Return the (X, Y) coordinate for the center point of the cell that contains the specified text.  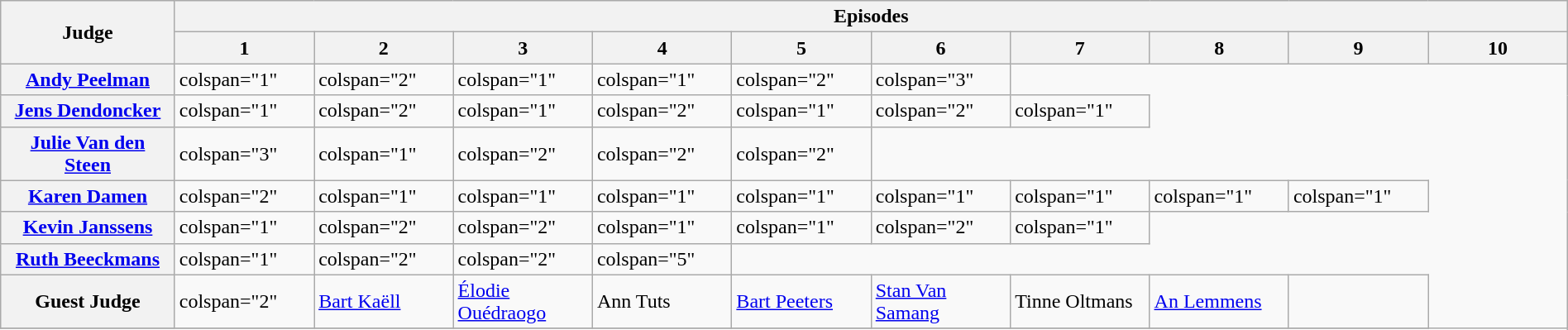
5 (801, 48)
An Lemmens (1219, 301)
Karen Damen (88, 196)
Tinne Oltmans (1080, 301)
Élodie Ouédraogo (523, 301)
Ann Tuts (662, 301)
Andy Peelman (88, 79)
Julie Van den Steen (88, 154)
Bart Kaëll (384, 301)
7 (1080, 48)
Bart Peeters (801, 301)
Kevin Janssens (88, 227)
Episodes (871, 17)
2 (384, 48)
Guest Judge (88, 301)
Judge (88, 32)
9 (1358, 48)
Ruth Beeckmans (88, 259)
8 (1219, 48)
6 (940, 48)
4 (662, 48)
1 (244, 48)
10 (1498, 48)
3 (523, 48)
Jens Dendoncker (88, 111)
Stan Van Samang (940, 301)
colspan="5" (662, 259)
